Extract the [x, y] coordinate from the center of the cell holding the provided text.  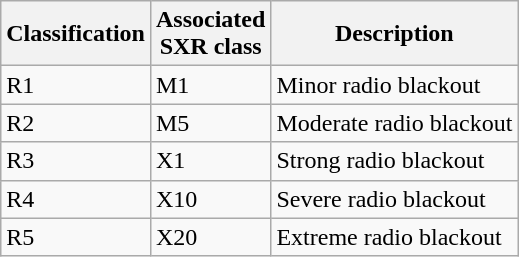
Description [394, 34]
X20 [210, 237]
Classification [76, 34]
R4 [76, 199]
R3 [76, 161]
Extreme radio blackout [394, 237]
AssociatedSXR class [210, 34]
Moderate radio blackout [394, 123]
X1 [210, 161]
M5 [210, 123]
X10 [210, 199]
R2 [76, 123]
R1 [76, 85]
R5 [76, 237]
Strong radio blackout [394, 161]
Minor radio blackout [394, 85]
M1 [210, 85]
Severe radio blackout [394, 199]
